Detect which cell encompasses the target text, then output its [x, y] center coordinate. 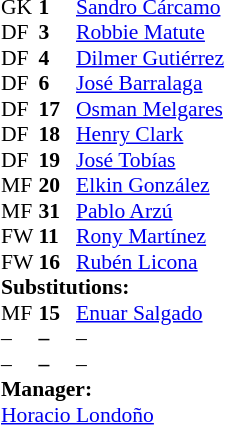
Manager: [112, 389]
6 [57, 83]
José Tobías [150, 160]
Enuar Salgado [150, 313]
Substitutions: [112, 287]
16 [57, 262]
Henry Clark [150, 135]
Elkin González [150, 185]
Osman Melgares [150, 109]
17 [57, 109]
11 [57, 237]
18 [57, 135]
19 [57, 160]
Pablo Arzú [150, 211]
Rony Martínez [150, 237]
Rubén Licona [150, 262]
31 [57, 211]
Dilmer Gutiérrez [150, 58]
Robbie Matute [150, 33]
José Barralaga [150, 83]
4 [57, 58]
20 [57, 185]
15 [57, 313]
3 [57, 33]
